Detect which cell encompasses the target text, then output its (X, Y) center coordinate. 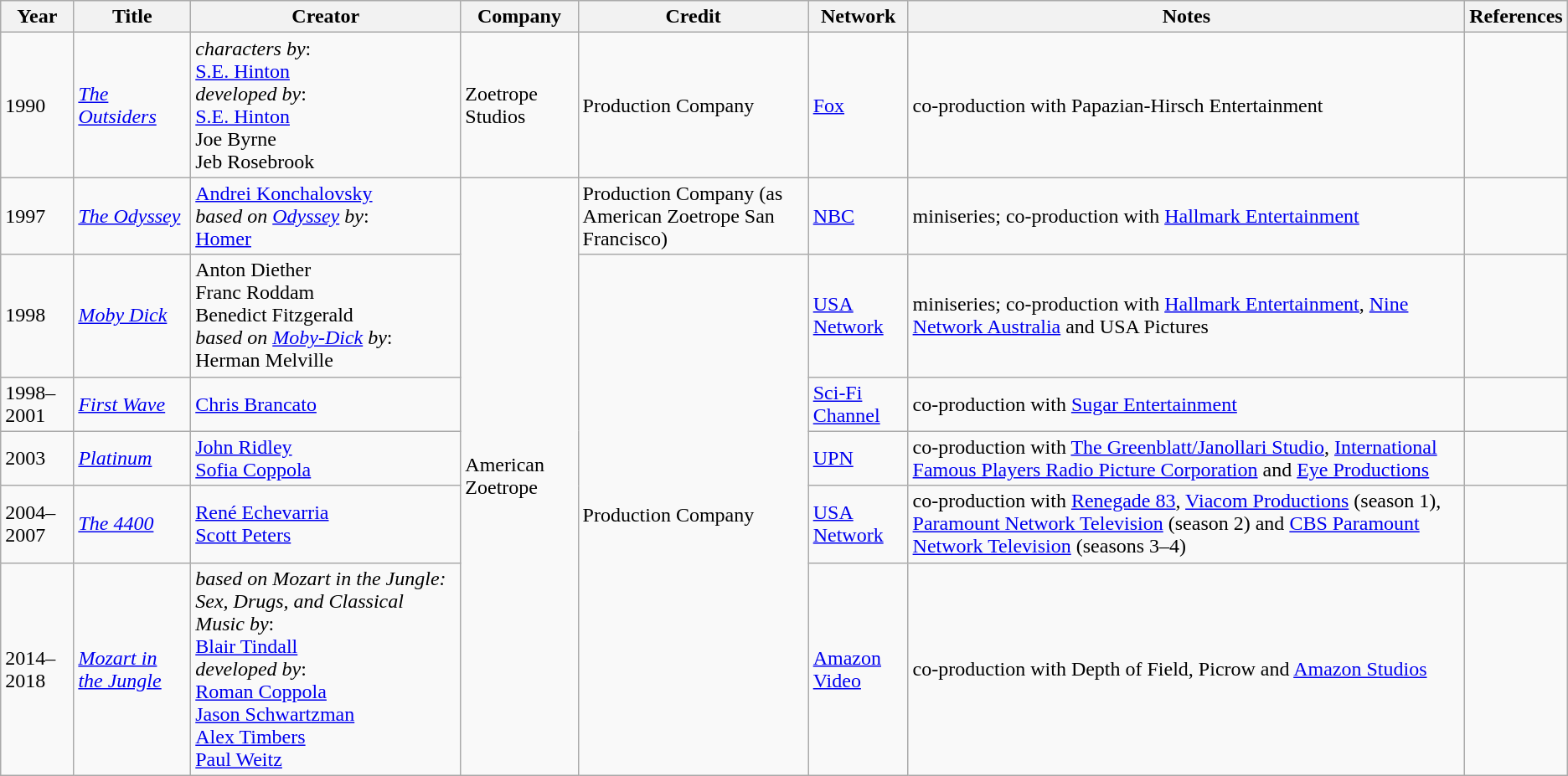
miniseries; co-production with Hallmark Entertainment (1186, 216)
co-production with Papazian-Hirsch Entertainment (1186, 105)
Platinum (132, 459)
René EchevarriaScott Peters (326, 524)
co-production with The Greenblatt/Janollari Studio, International Famous Players Radio Picture Corporation and Eye Productions (1186, 459)
The Odyssey (132, 216)
Notes (1186, 17)
Title (132, 17)
Year (37, 17)
Credit (694, 17)
Chris Brancato (326, 403)
Sci-Fi Channel (858, 403)
Anton DietherFranc RoddamBenedict Fitzgeraldbased on Moby-Dick by:Herman Melville (326, 316)
miniseries; co-production with Hallmark Entertainment, Nine Network Australia and USA Pictures (1186, 316)
characters by:S.E. Hintondeveloped by:S.E. HintonJoe ByrneJeb Rosebrook (326, 105)
John RidleySofia Coppola (326, 459)
1998 (37, 316)
The Outsiders (132, 105)
Fox (858, 105)
Production Company (as American Zoetrope San Francisco) (694, 216)
UPN (858, 459)
based on Mozart in the Jungle: Sex, Drugs, and Classical Music by:Blair Tindalldeveloped by:Roman CoppolaJason SchwartzmanAlex TimbersPaul Weitz (326, 669)
Zoetrope Studios (519, 105)
2004–2007 (37, 524)
Network (858, 17)
References (1516, 17)
The 4400 (132, 524)
Mozart in the Jungle (132, 669)
1990 (37, 105)
2014–2018 (37, 669)
co-production with Depth of Field, Picrow and Amazon Studios (1186, 669)
Andrei Konchalovskybased on Odyssey by:Homer (326, 216)
Moby Dick (132, 316)
1998–2001 (37, 403)
co-production with Sugar Entertainment (1186, 403)
Creator (326, 17)
2003 (37, 459)
NBC (858, 216)
Amazon Video (858, 669)
First Wave (132, 403)
Company (519, 17)
American Zoetrope (519, 476)
1997 (37, 216)
